Extract the (x, y) coordinate from the center of the cell holding the provided text.  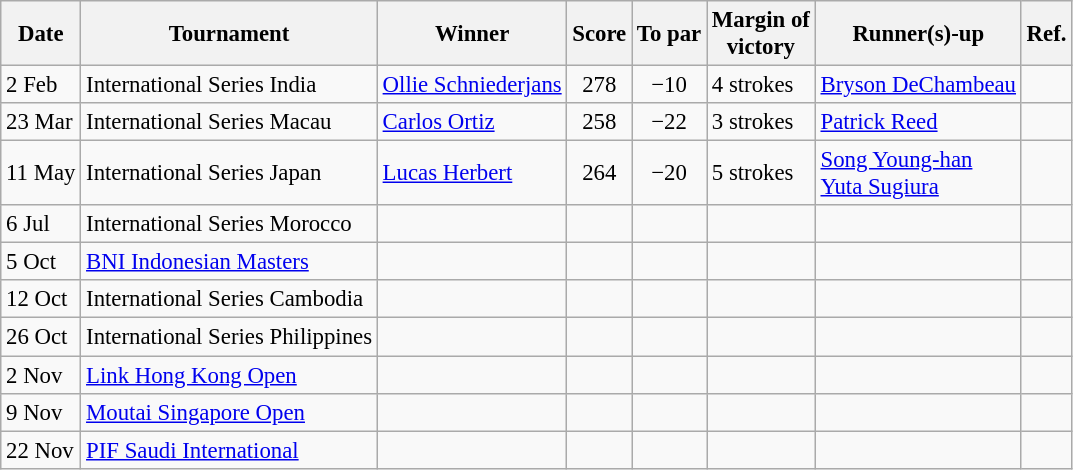
−20 (670, 174)
Link Hong Kong Open (230, 375)
Lucas Herbert (472, 174)
Date (41, 34)
2 Nov (41, 375)
Winner (472, 34)
International Series Macau (230, 122)
Margin ofvictory (762, 34)
BNI Indonesian Masters (230, 262)
4 strokes (762, 85)
International Series India (230, 85)
22 Nov (41, 450)
264 (600, 174)
Moutai Singapore Open (230, 412)
International Series Philippines (230, 337)
−10 (670, 85)
International Series Morocco (230, 224)
258 (600, 122)
Carlos Ortiz (472, 122)
Ollie Schniederjans (472, 85)
To par (670, 34)
9 Nov (41, 412)
Tournament (230, 34)
278 (600, 85)
2 Feb (41, 85)
Song Young-han Yuta Sugiura (918, 174)
Ref. (1046, 34)
Patrick Reed (918, 122)
11 May (41, 174)
26 Oct (41, 337)
−22 (670, 122)
Score (600, 34)
12 Oct (41, 299)
5 Oct (41, 262)
Bryson DeChambeau (918, 85)
International Series Japan (230, 174)
23 Mar (41, 122)
6 Jul (41, 224)
PIF Saudi International (230, 450)
International Series Cambodia (230, 299)
5 strokes (762, 174)
3 strokes (762, 122)
Runner(s)-up (918, 34)
